Detect which cell encompasses the target text, then output its [x, y] center coordinate. 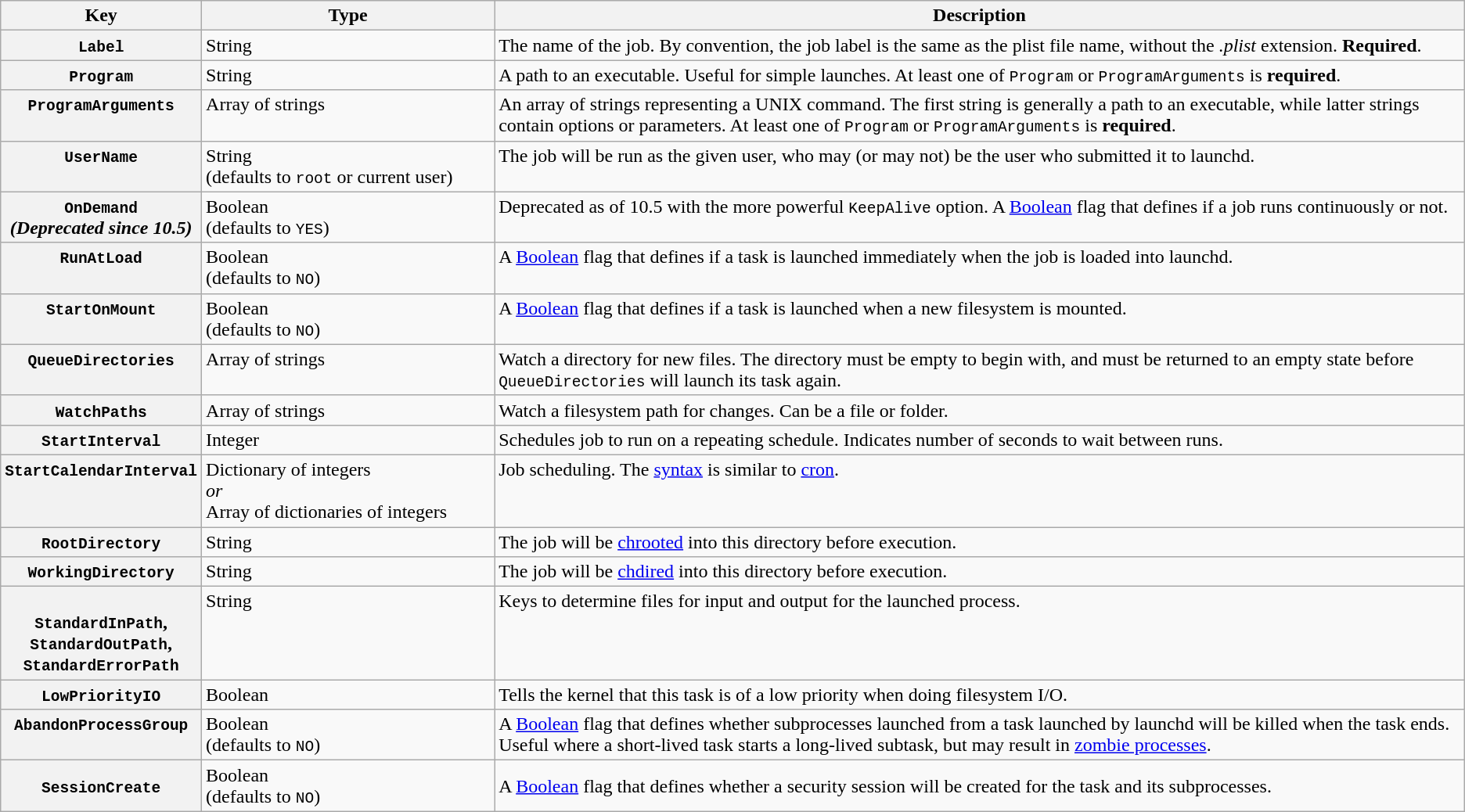
A path to an executable. Useful for simple launches. At least one of Program or ProgramArguments is required. [980, 75]
Tells the kernel that this task is of a low priority when doing filesystem I/O. [980, 695]
Keys to determine files for input and output for the launched process. [980, 634]
StandardInPath, StandardOutPath, StandardErrorPath [102, 634]
AbandonProcessGroup [102, 735]
Boolean [348, 695]
QueueDirectories [102, 369]
The name of the job. By convention, the job label is the same as the plist file name, without the .plist extension. Required. [980, 45]
OnDemand(Deprecated since 10.5) [102, 217]
A Boolean flag that defines if a task is launched immediately when the job is loaded into launchd. [980, 268]
RootDirectory [102, 542]
SessionCreate [102, 785]
LowPriorityIO [102, 695]
StartOnMount [102, 319]
Dictionary of integersorArray of dictionaries of integers [348, 490]
Boolean(defaults to YES) [348, 217]
Schedules job to run on a repeating schedule. Indicates number of seconds to wait between runs. [980, 440]
Program [102, 75]
WatchPaths [102, 410]
ProgramArguments [102, 116]
Label [102, 45]
A Boolean flag that defines whether a security session will be created for the task and its subprocesses. [980, 785]
Watch a filesystem path for changes. Can be a file or folder. [980, 410]
The job will be chdired into this directory before execution. [980, 572]
String(defaults to root or current user) [348, 166]
Type [348, 16]
Integer [348, 440]
The job will be chrooted into this directory before execution. [980, 542]
RunAtLoad [102, 268]
StartCalendarInterval [102, 490]
UserName [102, 166]
WorkingDirectory [102, 572]
A Boolean flag that defines if a task is launched when a new filesystem is mounted. [980, 319]
Deprecated as of 10.5 with the more powerful KeepAlive option. A Boolean flag that defines if a job runs continuously or not. [980, 217]
Description [980, 16]
Job scheduling. The syntax is similar to cron. [980, 490]
Key [102, 16]
StartInterval [102, 440]
The job will be run as the given user, who may (or may not) be the user who submitted it to launchd. [980, 166]
